Find where the given text appears and provide that cell's center as (x, y) coordinate. 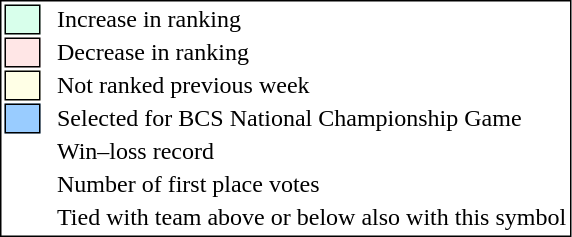
Win–loss record (312, 151)
Increase in ranking (312, 19)
Not ranked previous week (312, 85)
Selected for BCS National Championship Game (312, 119)
Tied with team above or below also with this symbol (312, 217)
Decrease in ranking (312, 53)
Number of first place votes (312, 185)
